Search for the cell housing the specified text and yield its [x, y] center coordinate. 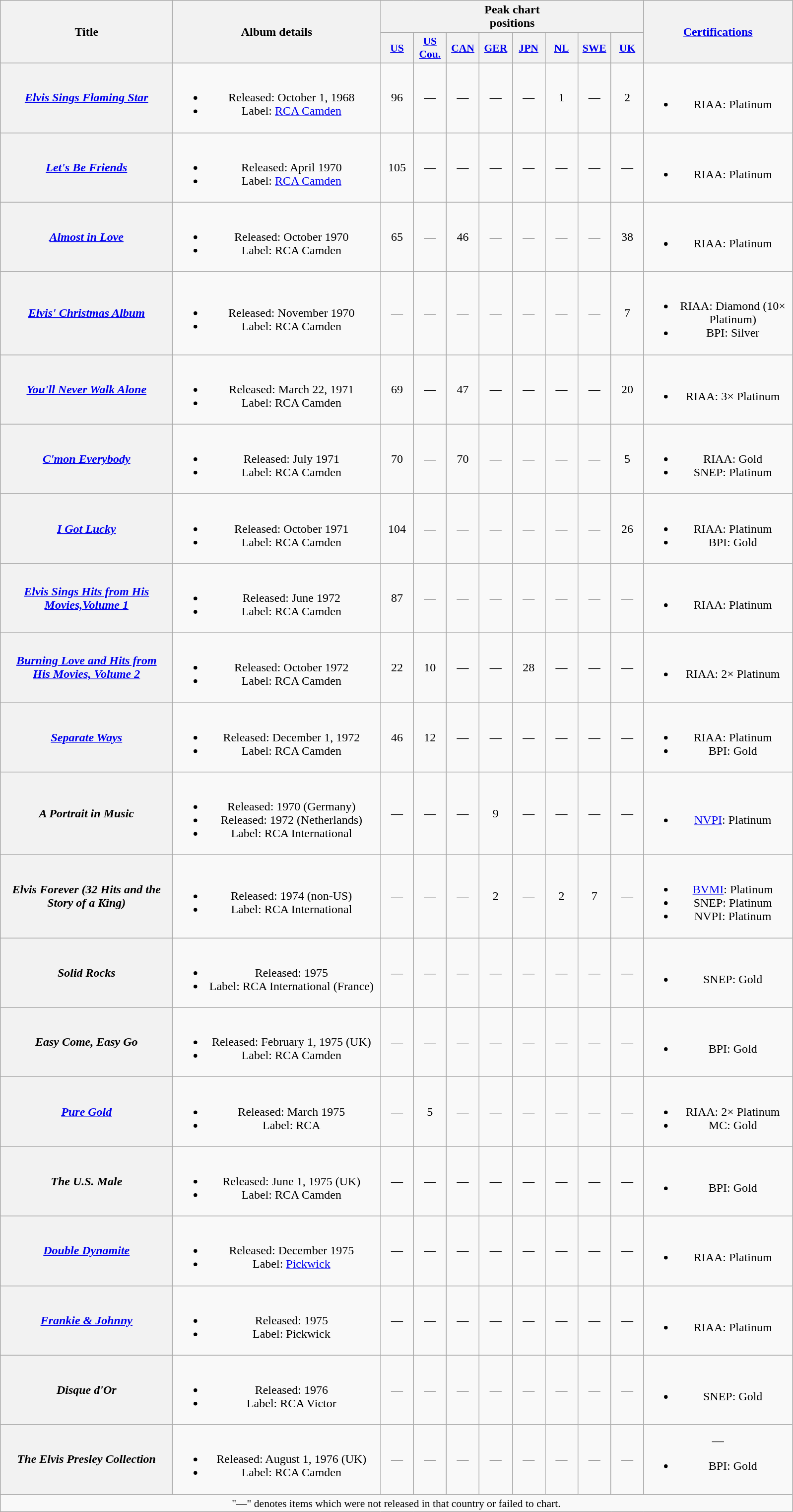
38 [627, 237]
I Got Lucky [86, 528]
22 [397, 667]
Released: March 1975Label: RCA [277, 1112]
BVMI: PlatinumSNEP: PlatinumNVPI: Platinum [718, 897]
US Cou. [430, 48]
UK [627, 48]
10 [430, 667]
Elvis Sings Hits from His Movies,Volume 1 [86, 598]
—BPI: Gold [718, 1459]
Released: October 1972Label: RCA Camden [277, 667]
Released: December 1, 1972Label: RCA Camden [277, 737]
Released: 1975Label: RCA International (France) [277, 973]
65 [397, 237]
Released: October 1970Label: RCA Camden [277, 237]
12 [430, 737]
47 [463, 389]
Pure Gold [86, 1112]
Released: April 1970Label: RCA Camden [277, 167]
Released: October 1, 1968Label: RCA Camden [277, 98]
A Portrait in Music [86, 813]
Released: June 1972Label: RCA Camden [277, 598]
104 [397, 528]
Let's Be Friends [86, 167]
Separate Ways [86, 737]
Released: June 1, 1975 (UK)Label: RCA Camden [277, 1181]
28 [529, 667]
Solid Rocks [86, 973]
JPN [529, 48]
RIAA: Diamond (10× Platinum)BPI: Silver [718, 313]
RIAA: 2× Platinum [718, 667]
26 [627, 528]
Title [86, 32]
69 [397, 389]
Double Dynamite [86, 1251]
Disque d'Or [86, 1390]
105 [397, 167]
Frankie & Johnny [86, 1320]
Released: 1970 (Germany)Released: 1972 (Netherlands)Label: RCA International [277, 813]
"—" denotes items which were not released in that country or failed to chart. [396, 1503]
NVPI: Platinum [718, 813]
Released: February 1, 1975 (UK)Label: RCA Camden [277, 1042]
RIAA: 3× Platinum [718, 389]
The U.S. Male [86, 1181]
RIAA: 2× PlatinumMC: Gold [718, 1112]
Released: November 1970Label: RCA Camden [277, 313]
Released: 1976Label: RCA Victor [277, 1390]
Certifications [718, 32]
Peak chartpositions [512, 17]
Released: July 1971Label: RCA Camden [277, 459]
US [397, 48]
Elvis Sings Flaming Star [86, 98]
Released: December 1975Label: Pickwick [277, 1251]
Album details [277, 32]
Released: 1974 (non-US)Label: RCA International [277, 897]
C'mon Everybody [86, 459]
RIAA: GoldSNEP: Platinum [718, 459]
Burning Love and Hits from His Movies, Volume 2 [86, 667]
96 [397, 98]
NL [561, 48]
Released: 1975Label: Pickwick [277, 1320]
1 [561, 98]
You'll Never Walk Alone [86, 389]
Released: October 1971Label: RCA Camden [277, 528]
Released: March 22, 1971Label: RCA Camden [277, 389]
The Elvis Presley Collection [86, 1459]
Easy Come, Easy Go [86, 1042]
Elvis' Christmas Album [86, 313]
Almost in Love [86, 237]
87 [397, 598]
Released: August 1, 1976 (UK)Label: RCA Camden [277, 1459]
GER [496, 48]
9 [496, 813]
CAN [463, 48]
SWE [595, 48]
Elvis Forever (32 Hits and the Story of a King) [86, 897]
20 [627, 389]
